Return the [x, y] coordinate for the center point of the cell that contains the specified text.  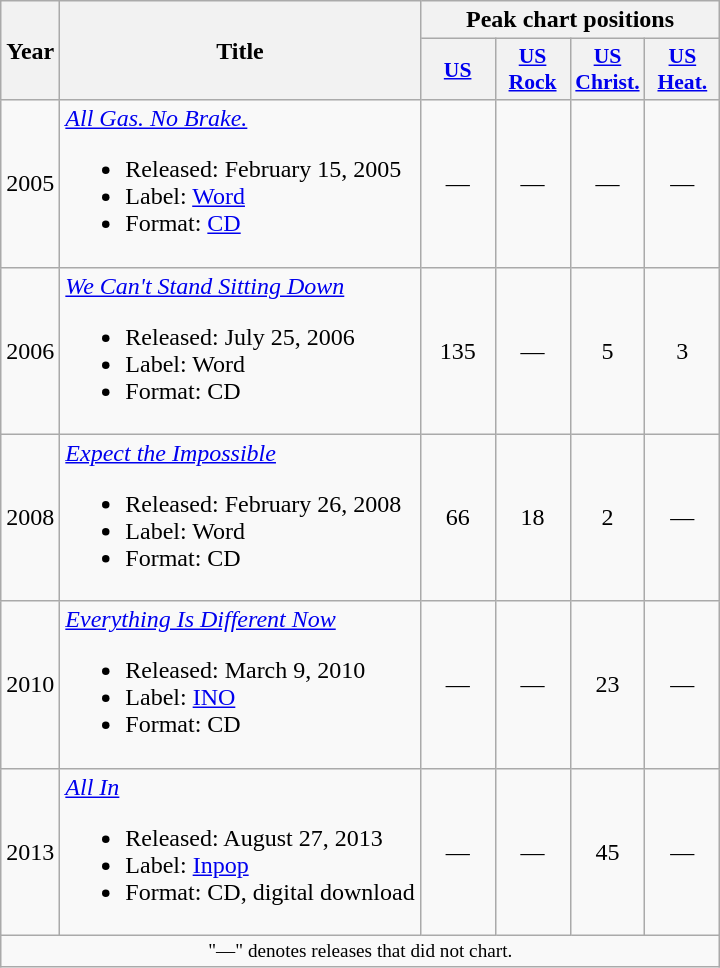
2005 [30, 184]
We Can't Stand Sitting DownReleased: July 25, 2006Label: WordFormat: CD [240, 350]
Year [30, 50]
2008 [30, 518]
Title [240, 50]
All Gas. No Brake.Released: February 15, 2005Label: WordFormat: CD [240, 184]
3 [682, 350]
Everything Is Different NowReleased: March 9, 2010Label: INOFormat: CD [240, 684]
US Rock [532, 70]
2010 [30, 684]
US Christ. [608, 70]
66 [458, 518]
23 [608, 684]
Expect the ImpossibleReleased: February 26, 2008Label: WordFormat: CD [240, 518]
2006 [30, 350]
All InReleased: August 27, 2013Label: InpopFormat: CD, digital download [240, 852]
45 [608, 852]
2013 [30, 852]
5 [608, 350]
US [458, 70]
US Heat. [682, 70]
2 [608, 518]
Peak chart positions [570, 20]
"—" denotes releases that did not chart. [360, 951]
18 [532, 518]
135 [458, 350]
